For the text-containing cell, return its midpoint in (x, y) coordinate format. 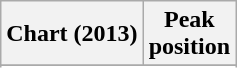
Peakposition (189, 34)
Chart (2013) (72, 34)
